Pinpoint the cell where the given text exists, returning its [X, Y] midpoint coordinate. 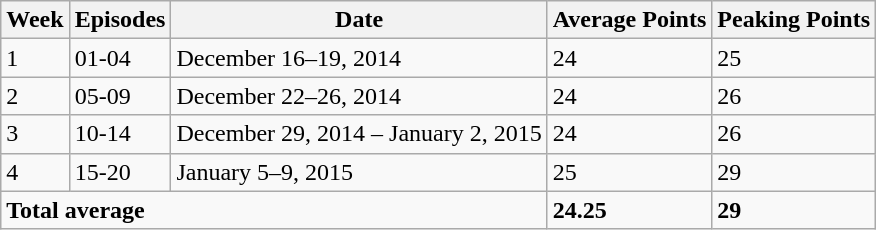
24.25 [630, 210]
3 [35, 134]
4 [35, 172]
05-09 [120, 96]
Average Points [630, 20]
Total average [274, 210]
December 16–19, 2014 [359, 58]
Date [359, 20]
December 22–26, 2014 [359, 96]
Episodes [120, 20]
Peaking Points [794, 20]
15-20 [120, 172]
10-14 [120, 134]
January 5–9, 2015 [359, 172]
2 [35, 96]
Week [35, 20]
1 [35, 58]
December 29, 2014 – January 2, 2015 [359, 134]
01-04 [120, 58]
